For the text-containing cell, return its midpoint in [X, Y] coordinate format. 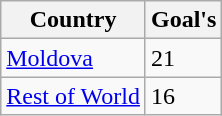
Goal's [183, 20]
16 [183, 96]
21 [183, 58]
Rest of World [74, 96]
Country [74, 20]
Moldova [74, 58]
